Scan for the cell matching the given text and deliver its (x, y) coordinate at center. 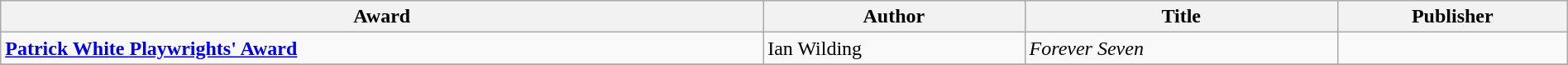
Award (382, 17)
Publisher (1452, 17)
Ian Wilding (894, 48)
Author (894, 17)
Title (1181, 17)
Forever Seven (1181, 48)
Patrick White Playwrights' Award (382, 48)
